From the cell containing the given text, extract its center point as [x, y] coordinate. 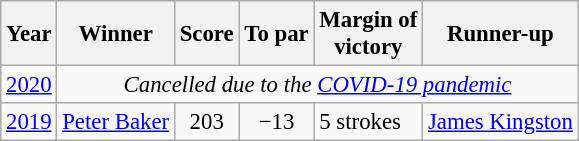
Margin ofvictory [368, 34]
Peter Baker [116, 122]
Winner [116, 34]
5 strokes [368, 122]
James Kingston [501, 122]
Cancelled due to the COVID-19 pandemic [318, 85]
2019 [29, 122]
−13 [276, 122]
To par [276, 34]
2020 [29, 85]
Runner-up [501, 34]
Year [29, 34]
203 [206, 122]
Score [206, 34]
